Pinpoint the cell where the given text exists, returning its [X, Y] midpoint coordinate. 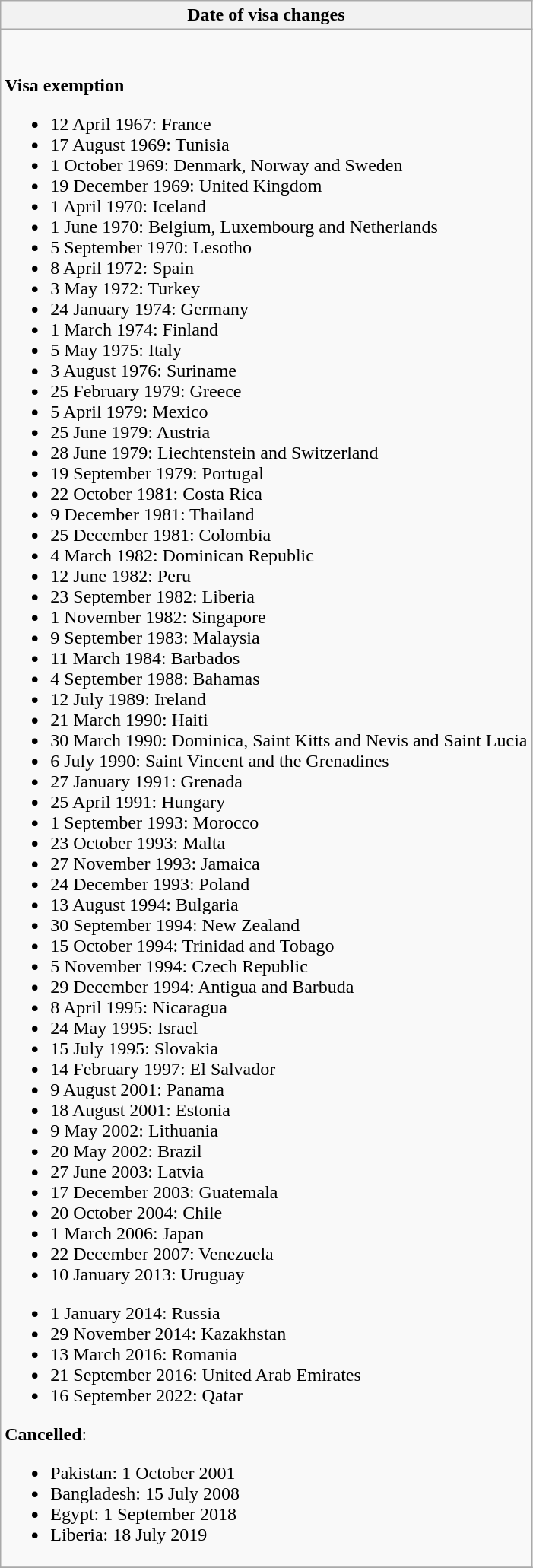
Date of visa changes [266, 15]
